Return [X, Y] of the center of cell containing provided text 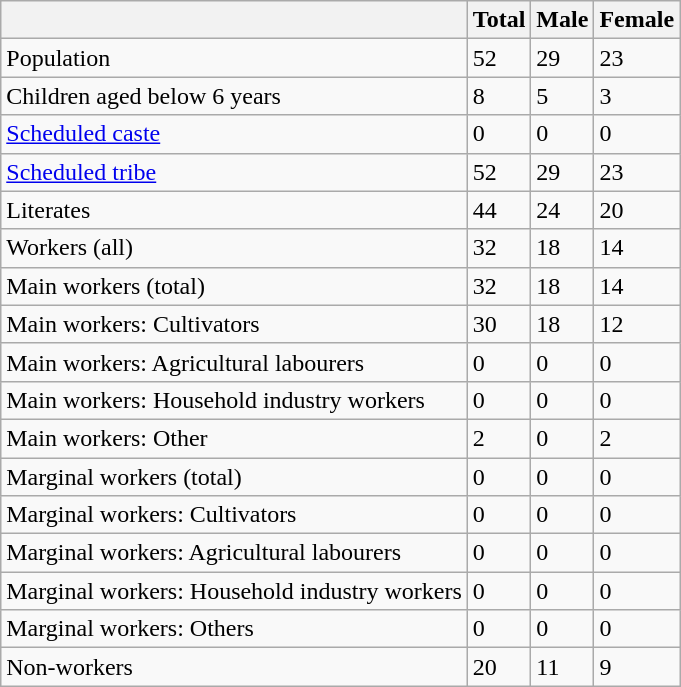
Scheduled caste [234, 134]
Male [562, 20]
Scheduled tribe [234, 172]
Main workers: Agricultural labourers [234, 362]
Population [234, 58]
Literates [234, 210]
Marginal workers (total) [234, 477]
12 [637, 324]
9 [637, 667]
24 [562, 210]
Marginal workers: Household industry workers [234, 591]
11 [562, 667]
Total [499, 20]
Main workers (total) [234, 286]
Marginal workers: Cultivators [234, 515]
Main workers: Cultivators [234, 324]
Marginal workers: Others [234, 629]
3 [637, 96]
30 [499, 324]
Main workers: Household industry workers [234, 400]
44 [499, 210]
Main workers: Other [234, 438]
5 [562, 96]
Non-workers [234, 667]
8 [499, 96]
Marginal workers: Agricultural labourers [234, 553]
Children aged below 6 years [234, 96]
Female [637, 20]
Workers (all) [234, 248]
